Determine the [X, Y] coordinate at the center of the cell enclosing the given text.  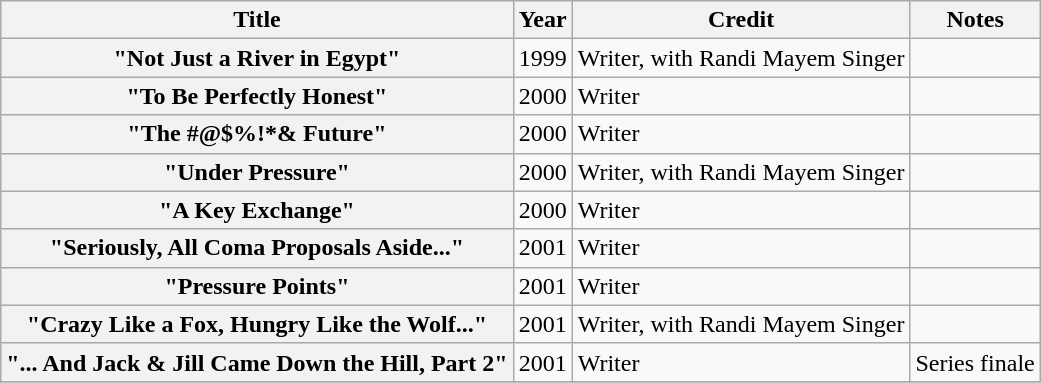
"Crazy Like a Fox, Hungry Like the Wolf..." [257, 324]
"Under Pressure" [257, 172]
"Not Just a River in Egypt" [257, 58]
"... And Jack & Jill Came Down the Hill, Part 2" [257, 362]
Series finale [975, 362]
Year [542, 20]
"To Be Perfectly Honest" [257, 96]
"The #@$%!*& Future" [257, 134]
"Seriously, All Coma Proposals Aside..." [257, 248]
"Pressure Points" [257, 286]
"A Key Exchange" [257, 210]
Credit [741, 20]
Notes [975, 20]
Title [257, 20]
1999 [542, 58]
